Determine the [X, Y] coordinate at the center of the cell enclosing the given text.  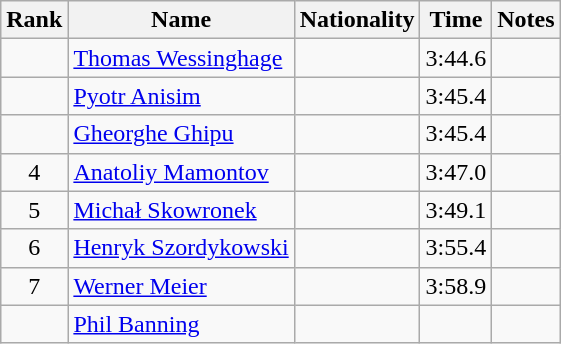
Anatoliy Mamontov [181, 172]
Notes [526, 20]
Gheorghe Ghipu [181, 134]
3:47.0 [456, 172]
3:44.6 [456, 58]
3:58.9 [456, 286]
Time [456, 20]
Name [181, 20]
Pyotr Anisim [181, 96]
7 [34, 286]
Nationality [357, 20]
Phil Banning [181, 324]
Thomas Wessinghage [181, 58]
5 [34, 210]
3:49.1 [456, 210]
Henryk Szordykowski [181, 248]
4 [34, 172]
3:55.4 [456, 248]
Michał Skowronek [181, 210]
6 [34, 248]
Rank [34, 20]
Werner Meier [181, 286]
